Return [x, y] of the center of cell containing provided text 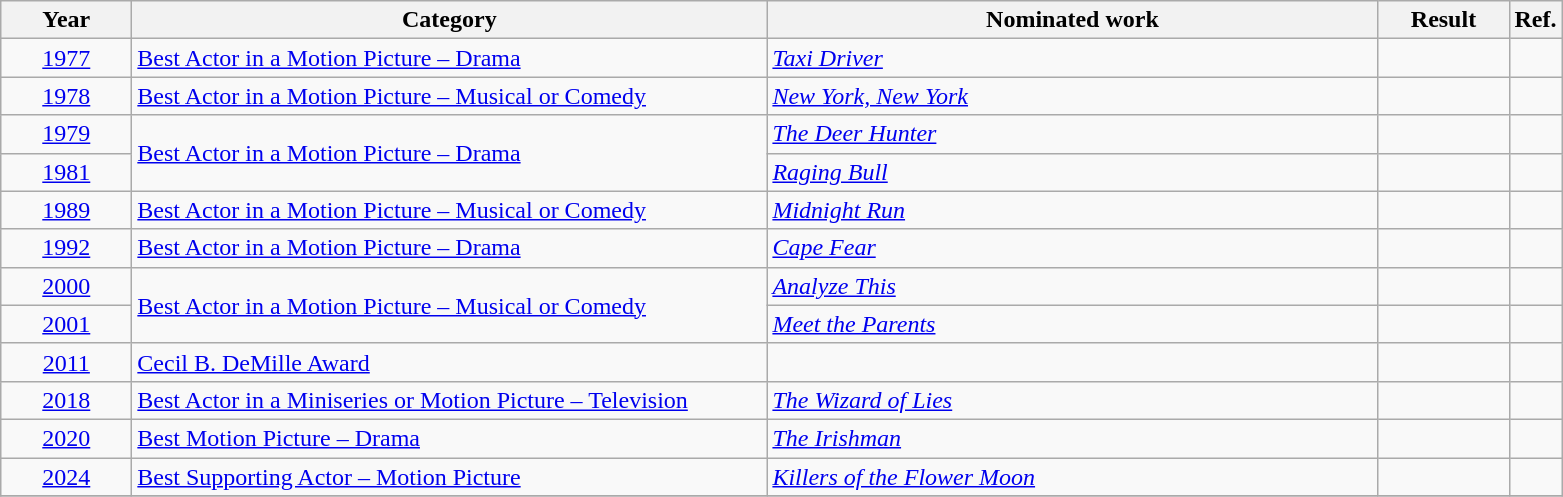
Killers of the Flower Moon [1072, 477]
Cape Fear [1072, 248]
2020 [66, 438]
1979 [66, 134]
Nominated work [1072, 20]
2024 [66, 477]
1992 [66, 248]
Result [1444, 20]
Midnight Run [1072, 210]
Year [66, 20]
Meet the Parents [1072, 324]
1989 [66, 210]
The Wizard of Lies [1072, 400]
2000 [66, 286]
Taxi Driver [1072, 58]
The Irishman [1072, 438]
1977 [66, 58]
New York, New York [1072, 96]
1981 [66, 172]
1978 [66, 96]
Best Supporting Actor – Motion Picture [450, 477]
Best Motion Picture – Drama [450, 438]
2011 [66, 362]
2018 [66, 400]
Cecil B. DeMille Award [450, 362]
Best Actor in a Miniseries or Motion Picture – Television [450, 400]
The Deer Hunter [1072, 134]
Category [450, 20]
Ref. [1536, 20]
Raging Bull [1072, 172]
Analyze This [1072, 286]
2001 [66, 324]
